Return (x, y) of the center of cell containing provided text 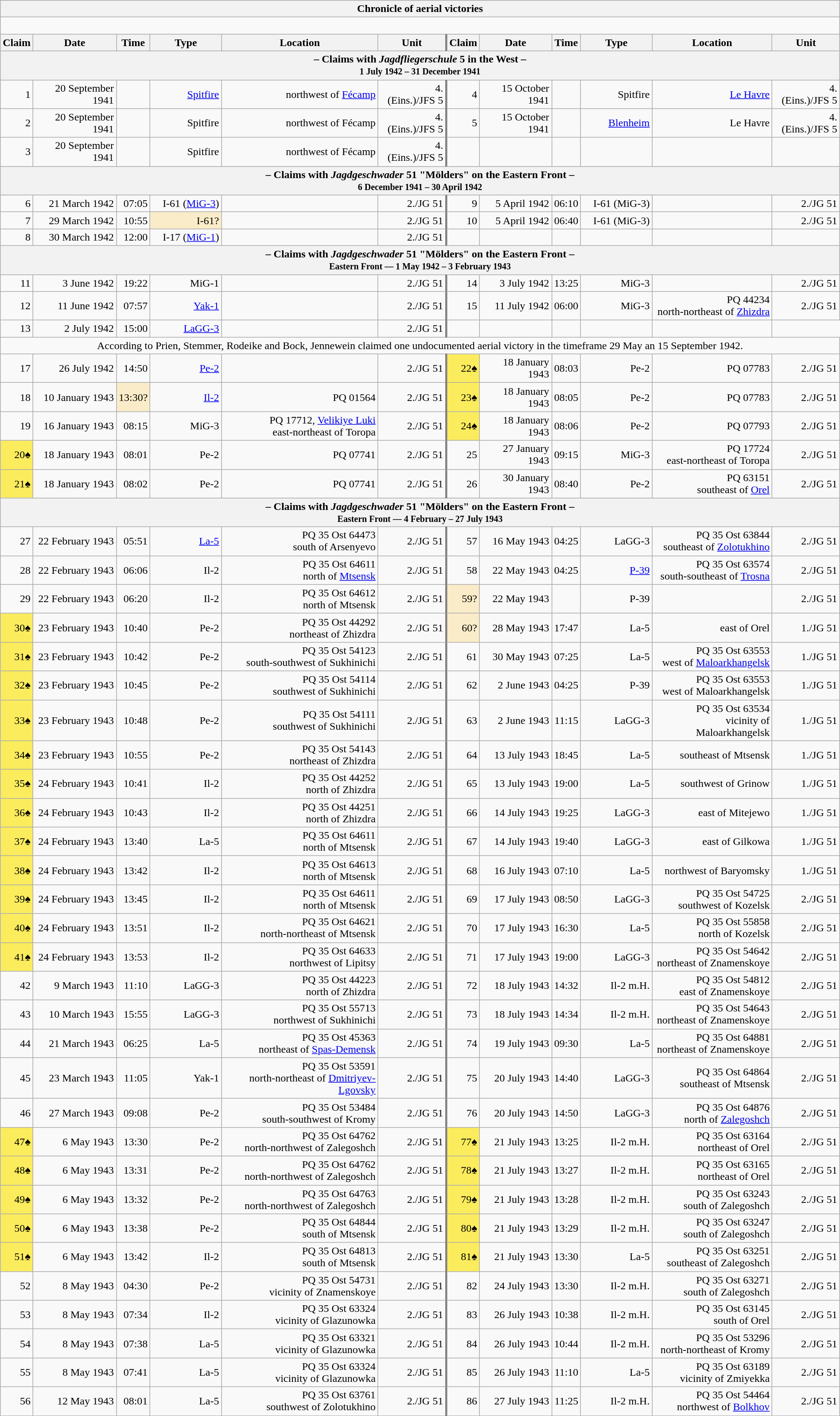
– Claims with Jagdgeschwader 51 "Mölders" on the Eastern Front –Eastern Front — 4 February – 27 July 1943 (420, 512)
67 (463, 842)
13:27 (566, 1171)
PQ 35 Ost 64813 south of Mtsensk (299, 1257)
PQ 35 Ost 63164 northeast of Orel (712, 1141)
19:22 (133, 283)
PQ 17712, Velikiye Luki east-northeast of Toropa (299, 426)
62 (463, 685)
PQ 35 Ost 54123 south-southwest of Sukhinichi (299, 657)
16:30 (566, 928)
17:47 (566, 627)
28 May 1943 (516, 627)
10 January 1943 (74, 397)
06:25 (133, 1043)
PQ 35 Ost 54725 southwest of Kozelsk (712, 899)
29 March 1942 (74, 220)
85 (463, 1373)
10 March 1943 (74, 1015)
08:02 (133, 484)
13:53 (133, 957)
10:42 (133, 657)
3 July 1942 (516, 283)
10 (463, 220)
06:40 (566, 220)
PQ 35 Ost 64876 north of Zalegoshch (712, 1113)
70 (463, 928)
PQ 35 Ost 54643 northeast of Znamenskoye (712, 1015)
69 (463, 899)
24 July 1943 (516, 1286)
10:41 (133, 784)
PQ 17724 east-northeast of Toropa (712, 455)
11:05 (133, 1078)
10:45 (133, 685)
12:00 (133, 237)
PQ 35 Ost 64621 north-northeast of Mtsensk (299, 928)
08:50 (566, 899)
13:45 (133, 899)
Chronicle of aerial victories (420, 9)
13 (17, 329)
78♠ (463, 1171)
PQ 63151 southeast of Orel (712, 484)
22♠ (463, 369)
14 (463, 283)
41♠ (17, 957)
I-61? (186, 220)
PQ 35 Ost 64763 north-northwest of Zalegoshch (299, 1199)
11 July 1942 (516, 306)
28 (17, 570)
56 (17, 1401)
8 (17, 237)
32♠ (17, 685)
2 (17, 123)
southeast of Mtsensk (712, 755)
PQ 35 Ost 53484 south-southwest of Kromy (299, 1113)
66 (463, 813)
10:44 (566, 1343)
10:43 (133, 813)
06:20 (133, 599)
05:51 (133, 541)
26 (463, 484)
61 (463, 657)
9 (463, 203)
12 May 1943 (74, 1401)
30♠ (17, 627)
47♠ (17, 1141)
PQ 35 Ost 63243 south of Zalegoshch (712, 1199)
PQ 35 Ost 44251 north of Zhizdra (299, 813)
07:34 (133, 1315)
26 July 1942 (74, 369)
27 January 1943 (516, 455)
PQ 35 Ost 64612 north of Mtsensk (299, 599)
PQ 35 Ost 53296 north-northeast of Kromy (712, 1343)
27 March 1943 (74, 1113)
17 (17, 369)
– Claims with Jagdgeschwader 51 "Mölders" on the Eastern Front –Eastern Front — 1 May 1942 – 3 February 1943 (420, 260)
PQ 35 Ost 64864 southeast of Mtsensk (712, 1078)
83 (463, 1315)
50♠ (17, 1228)
19 July 1943 (516, 1043)
79♠ (463, 1199)
PQ 35 Ost 63165 northeast of Orel (712, 1171)
24♠ (463, 426)
73 (463, 1015)
80♠ (463, 1228)
57 (463, 541)
08:15 (133, 426)
07:25 (566, 657)
07:10 (566, 870)
30 January 1943 (516, 484)
PQ 35 Ost 44292 northeast of Zhizdra (299, 627)
81♠ (463, 1257)
08:40 (566, 484)
16 January 1943 (74, 426)
60? (463, 627)
PQ 35 Ost 64613 north of Mtsensk (299, 870)
04:30 (133, 1286)
09:15 (566, 455)
northwest of Baryomsky (712, 870)
PQ 35 Ost 54111 southwest of Sukhinichi (299, 720)
65 (463, 784)
PQ 35 Ost 63761 southwest of Zolotukhino (299, 1401)
07:38 (133, 1343)
PQ 35 Ost 63271 south of Zalegoshch (712, 1286)
33♠ (17, 720)
46 (17, 1113)
PQ 35 Ost 54812 east of Znamenskoye (712, 985)
06:06 (133, 570)
19:40 (566, 842)
PQ 35 Ost 63321vicinity of Glazunowka (299, 1343)
12 (17, 306)
– Claims with Jagdgeschwader 51 "Mölders" on the Eastern Front –6 December 1941 – 30 April 1942 (420, 181)
According to Prien, Stemmer, Rodeike and Bock, Jennewein claimed one undocumented aerial victory in the timeframe 29 May an 15 September 1942. (420, 346)
53 (17, 1315)
07:41 (133, 1373)
06:00 (566, 306)
48♠ (17, 1171)
20♠ (17, 455)
13:30? (133, 397)
35♠ (17, 784)
06:10 (566, 203)
76 (463, 1113)
86 (463, 1401)
08:03 (566, 369)
19 (17, 426)
43 (17, 1015)
PQ 35 Ost 64844 south of Mtsensk (299, 1228)
72 (463, 985)
11:15 (566, 720)
45 (17, 1078)
15:00 (133, 329)
PQ 35 Ost 63844 southeast of Zolotukhino (712, 541)
82 (463, 1286)
7 (17, 220)
49♠ (17, 1199)
31♠ (17, 657)
13:31 (133, 1171)
PQ 07793 (712, 426)
18 (17, 397)
64 (463, 755)
37♠ (17, 842)
21 March 1943 (74, 1043)
09:08 (133, 1113)
10:40 (133, 627)
east of Mitejewo (712, 813)
77♠ (463, 1141)
PQ 35 Ost 63251 southeast of Zalegoshch (712, 1257)
59? (463, 599)
PQ 01564 (299, 397)
10:48 (133, 720)
4 (463, 94)
I-17 (MiG-1) (186, 237)
15 (463, 306)
30 May 1943 (516, 657)
84 (463, 1343)
9 March 1943 (74, 985)
PQ 35 Ost 63534vicinity of Maloarkhangelsk (712, 720)
13:51 (133, 928)
68 (463, 870)
3 June 1942 (74, 283)
19:25 (566, 813)
PQ 35 Ost 64473 south of Arsenyevo (299, 541)
15:55 (133, 1015)
55 (17, 1373)
44 (17, 1043)
PQ 35 Ost 54114 southwest of Sukhinichi (299, 685)
east of Gilkowa (712, 842)
PQ 35 Ost 55858 north of Kozelsk (712, 928)
29 (17, 599)
36♠ (17, 813)
PQ 35 Ost 54642 northeast of Znamenskoye (712, 957)
13:38 (133, 1228)
2 July 1942 (74, 329)
34♠ (17, 755)
21♠ (17, 484)
PQ 35 Ost 44252 north of Zhizdra (299, 784)
07:05 (133, 203)
40♠ (17, 928)
PQ 44234 north-northeast of Zhizdra (712, 306)
09:30 (566, 1043)
16 May 1943 (516, 541)
southwest of Grinow (712, 784)
– Claims with Jagdfliegerschule 5 in the West –1 July 1942 – 31 December 1941 (420, 66)
PQ 35 Ost 45363 northeast of Spas-Demensk (299, 1043)
52 (17, 1286)
PQ 35 Ost 63247 south of Zalegoshch (712, 1228)
10:38 (566, 1315)
PQ 35 Ost 64633 northwest of Lipitsy (299, 957)
PQ 35 Ost 55713 northwest of Sukhinichi (299, 1015)
27 July 1943 (516, 1401)
PQ 35 Ost 44223 north of Zhizdra (299, 985)
PQ 35 Ost 64881 northeast of Znamenskoye (712, 1043)
MiG-1 (186, 283)
07:57 (133, 306)
6 (17, 203)
54 (17, 1343)
1 (17, 94)
51♠ (17, 1257)
25 (463, 455)
11 (17, 283)
08:06 (566, 426)
13:40 (133, 842)
23 March 1943 (74, 1078)
PQ 35 Ost 63574 south-southeast of Trosna (712, 570)
58 (463, 570)
23♠ (463, 397)
11:25 (566, 1401)
39♠ (17, 899)
PQ 35 Ost 63145 south of Orel (712, 1315)
14:32 (566, 985)
13:32 (133, 1199)
27 (17, 541)
PQ 35 Ost 54464 northwest of Bolkhov (712, 1401)
PQ 35 Ost 54143 northeast of Zhizdra (299, 755)
14:40 (566, 1078)
Blenheim (617, 123)
16 July 1943 (516, 870)
71 (463, 957)
38♠ (17, 870)
11 June 1942 (74, 306)
75 (463, 1078)
63 (463, 720)
14:34 (566, 1015)
PQ 35 Ost 53591 north-northeast of Dmitriyev-Lgovsky (299, 1078)
18:45 (566, 755)
42 (17, 985)
PQ 35 Ost 63189vicinity of Zmiyekka (712, 1373)
5 (463, 123)
east of Orel (712, 627)
3 (17, 152)
PQ 35 Ost 54731vicinity of Znamenskoye (299, 1286)
08:05 (566, 397)
13:29 (566, 1228)
74 (463, 1043)
30 March 1942 (74, 237)
21 March 1942 (74, 203)
13:28 (566, 1199)
